Determine the (x, y) coordinate at the center of the cell enclosing the given text.  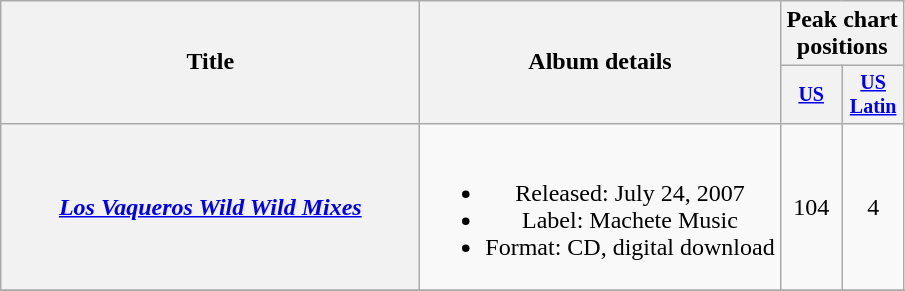
Album details (600, 62)
Los Vaqueros Wild Wild Mixes (210, 206)
Title (210, 62)
US (811, 94)
USLatin (873, 94)
Released: July 24, 2007Label: Machete MusicFormat: CD, digital download (600, 206)
104 (811, 206)
4 (873, 206)
Peak chart positions (842, 34)
